Capture the cell that displays the provided text and extract its (X, Y) central coordinate. 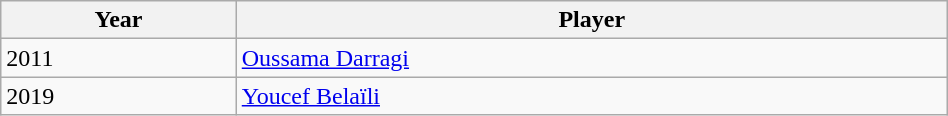
Youcef Belaïli (592, 96)
2019 (118, 96)
Player (592, 20)
Year (118, 20)
2011 (118, 58)
Oussama Darragi (592, 58)
